Detect which cell encompasses the target text, then output its (X, Y) center coordinate. 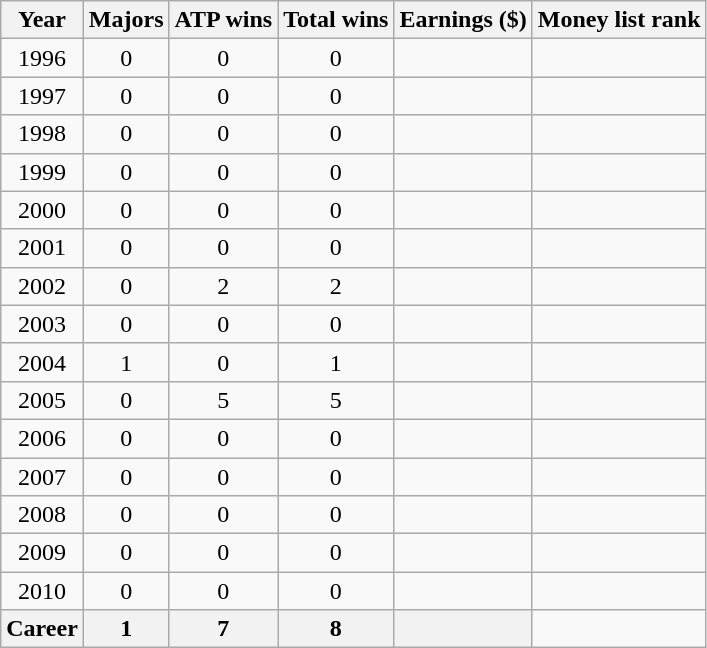
2005 (42, 400)
7 (224, 629)
1996 (42, 58)
ATP wins (224, 20)
Year (42, 20)
2000 (42, 210)
2001 (42, 248)
Career (42, 629)
2010 (42, 591)
Earnings ($) (463, 20)
Majors (126, 20)
8 (336, 629)
1999 (42, 172)
1997 (42, 96)
Total wins (336, 20)
1998 (42, 134)
2004 (42, 362)
2002 (42, 286)
2009 (42, 553)
2006 (42, 438)
2008 (42, 515)
Money list rank (619, 20)
2007 (42, 477)
2003 (42, 324)
